Determine the [x, y] coordinate at the center of the cell enclosing the given text.  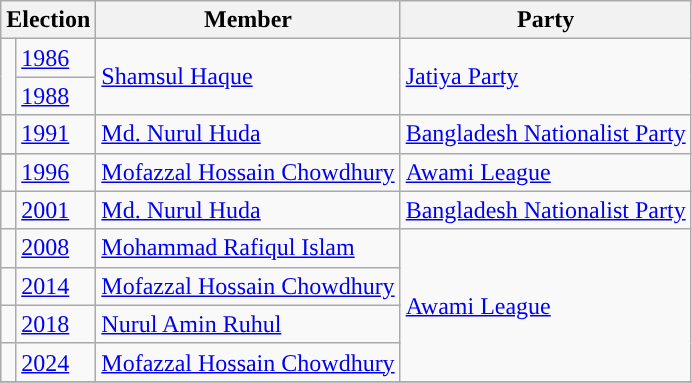
Nurul Amin Ruhul [248, 324]
1986 [56, 58]
Party [546, 20]
Shamsul Haque [248, 77]
1996 [56, 172]
2024 [56, 362]
Jatiya Party [546, 77]
Member [248, 20]
2018 [56, 324]
2014 [56, 286]
1988 [56, 96]
1991 [56, 134]
2008 [56, 248]
2001 [56, 210]
Election [48, 20]
Mohammad Rafiqul Islam [248, 248]
